Provide the [x, y] coordinate of the cell's center where the given text is located.  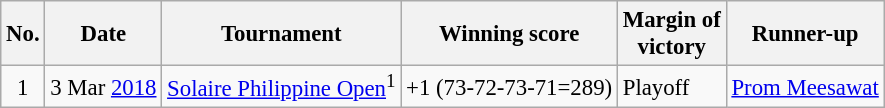
1 [23, 87]
Prom Meesawat [805, 87]
Runner-up [805, 34]
Solaire Philippine Open1 [282, 87]
Winning score [510, 34]
Playoff [672, 87]
+1 (73-72-73-71=289) [510, 87]
No. [23, 34]
Margin ofvictory [672, 34]
Tournament [282, 34]
3 Mar 2018 [104, 87]
Date [104, 34]
